Locate the cell with the specified text and output its (X, Y) center coordinate. 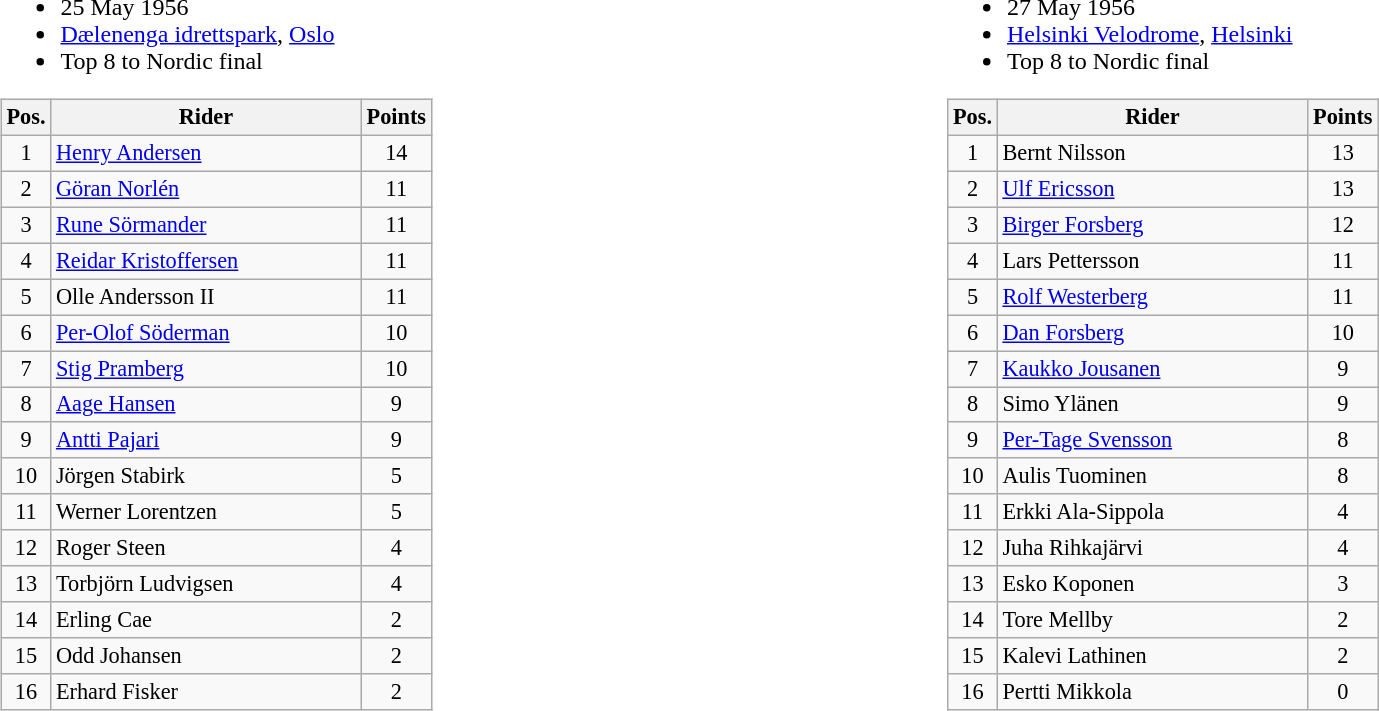
Bernt Nilsson (1152, 153)
Torbjörn Ludvigsen (206, 584)
Per-Olof Söderman (206, 333)
Antti Pajari (206, 440)
Odd Johansen (206, 656)
Aulis Tuominen (1152, 476)
Erhard Fisker (206, 692)
Roger Steen (206, 548)
Esko Koponen (1152, 584)
Erkki Ala-Sippola (1152, 512)
Aage Hansen (206, 404)
Jörgen Stabirk (206, 476)
Ulf Ericsson (1152, 189)
Olle Andersson II (206, 297)
Birger Forsberg (1152, 225)
Pertti Mikkola (1152, 692)
Rolf Westerberg (1152, 297)
Reidar Kristoffersen (206, 261)
Dan Forsberg (1152, 333)
0 (1343, 692)
Rune Sörmander (206, 225)
Henry Andersen (206, 153)
Per-Tage Svensson (1152, 440)
Kalevi Lathinen (1152, 656)
Tore Mellby (1152, 620)
Simo Ylänen (1152, 404)
Juha Rihkajärvi (1152, 548)
Lars Pettersson (1152, 261)
Kaukko Jousanen (1152, 369)
Stig Pramberg (206, 369)
Werner Lorentzen (206, 512)
Erling Cae (206, 620)
Göran Norlén (206, 189)
